Capture the cell that displays the provided text and extract its [x, y] central coordinate. 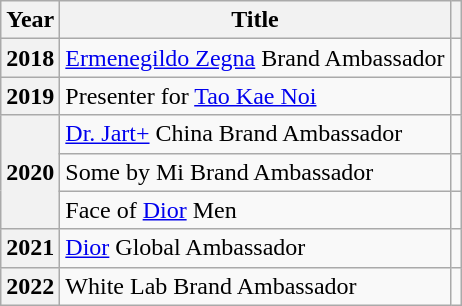
White Lab Brand Ambassador [255, 286]
Year [30, 20]
2019 [30, 96]
2018 [30, 58]
Title [255, 20]
Face of Dior Men [255, 210]
2022 [30, 286]
Some by Mi Brand Ambassador [255, 172]
Presenter for Tao Kae Noi [255, 96]
2021 [30, 248]
2020 [30, 172]
Dior Global Ambassador [255, 248]
Ermenegildo Zegna Brand Ambassador [255, 58]
Dr. Jart+ China Brand Ambassador [255, 134]
